Provide the [x, y] coordinate of the cell's center where the given text is located.  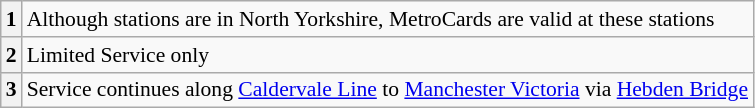
1 [12, 19]
3 [12, 90]
Limited Service only [388, 55]
Although stations are in North Yorkshire, MetroCards are valid at these stations [388, 19]
2 [12, 55]
Service continues along Caldervale Line to Manchester Victoria via Hebden Bridge [388, 90]
